Search for the cell housing the specified text and yield its [X, Y] center coordinate. 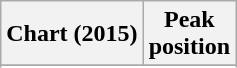
Chart (2015) [72, 34]
Peakposition [189, 34]
